Determine the (X, Y) coordinate at the center of the cell enclosing the given text.  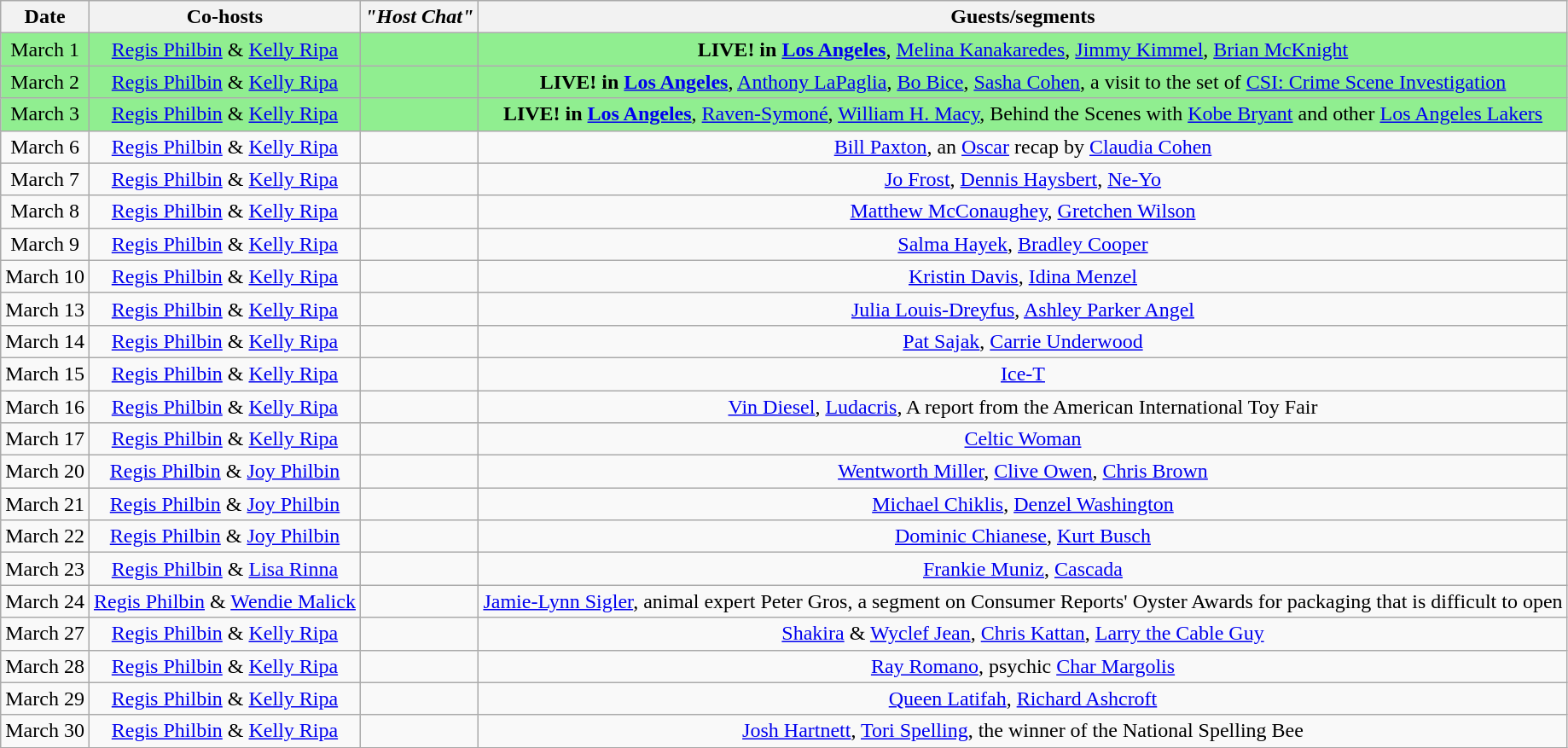
March 28 (45, 666)
Dominic Chianese, Kurt Busch (1023, 536)
Michael Chiklis, Denzel Washington (1023, 504)
Kristin Davis, Idina Menzel (1023, 276)
Julia Louis-Dreyfus, Ashley Parker Angel (1023, 309)
Matthew McConaughey, Gretchen Wilson (1023, 212)
Celtic Woman (1023, 439)
March 29 (45, 699)
March 10 (45, 276)
March 9 (45, 244)
March 14 (45, 341)
Guests/segments (1023, 17)
Queen Latifah, Richard Ashcroft (1023, 699)
Date (45, 17)
"Host Chat" (419, 17)
March 8 (45, 212)
March 27 (45, 634)
Josh Hartnett, Tori Spelling, the winner of the National Spelling Bee (1023, 731)
Pat Sajak, Carrie Underwood (1023, 341)
March 16 (45, 407)
March 7 (45, 179)
March 17 (45, 439)
March 1 (45, 49)
LIVE! in Los Angeles, Raven-Symoné, William H. Macy, Behind the Scenes with Kobe Bryant and other Los Angeles Lakers (1023, 114)
Regis Philbin & Lisa Rinna (224, 569)
Salma Hayek, Bradley Cooper (1023, 244)
Ice-T (1023, 374)
Regis Philbin & Wendie Malick (224, 601)
March 23 (45, 569)
March 20 (45, 472)
Frankie Muniz, Cascada (1023, 569)
Wentworth Miller, Clive Owen, Chris Brown (1023, 472)
Jamie-Lynn Sigler, animal expert Peter Gros, a segment on Consumer Reports' Oyster Awards for packaging that is difficult to open (1023, 601)
Bill Paxton, an Oscar recap by Claudia Cohen (1023, 147)
March 21 (45, 504)
Shakira & Wyclef Jean, Chris Kattan, Larry the Cable Guy (1023, 634)
Co-hosts (224, 17)
March 6 (45, 147)
Ray Romano, psychic Char Margolis (1023, 666)
March 24 (45, 601)
March 22 (45, 536)
March 30 (45, 731)
LIVE! in Los Angeles, Anthony LaPaglia, Bo Bice, Sasha Cohen, a visit to the set of CSI: Crime Scene Investigation (1023, 82)
March 15 (45, 374)
March 13 (45, 309)
Vin Diesel, Ludacris, A report from the American International Toy Fair (1023, 407)
LIVE! in Los Angeles, Melina Kanakaredes, Jimmy Kimmel, Brian McKnight (1023, 49)
March 3 (45, 114)
Jo Frost, Dennis Haysbert, Ne-Yo (1023, 179)
March 2 (45, 82)
